Output the (X, Y) coordinate of the center of the cell containing the given text.  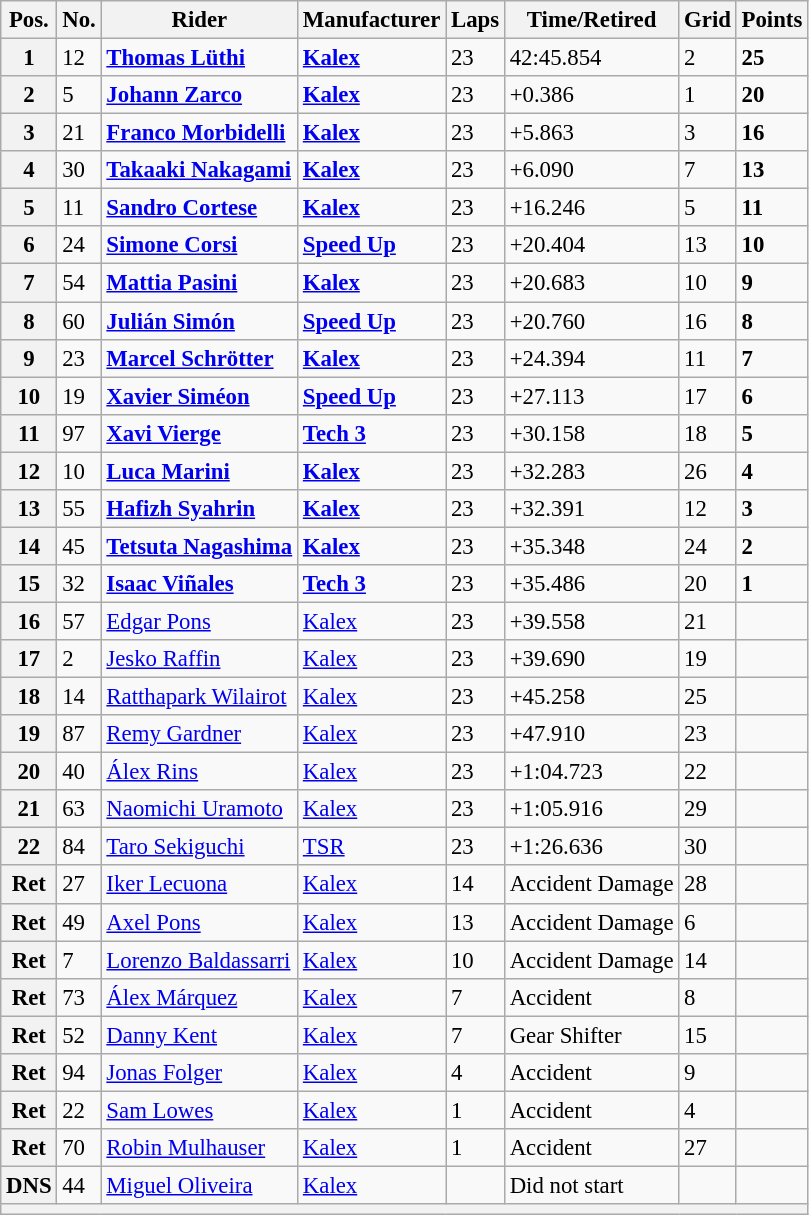
Jesko Raffin (199, 659)
Takaaki Nakagami (199, 170)
Robin Mulhauser (199, 1148)
Manufacturer (372, 20)
Julián Simón (199, 321)
Hafizh Syahrin (199, 509)
Laps (476, 20)
29 (708, 809)
Ratthapark Wilairot (199, 697)
Jonas Folger (199, 1073)
+35.348 (591, 546)
73 (79, 997)
Axel Pons (199, 922)
+1:26.636 (591, 847)
+20.404 (591, 245)
+16.246 (591, 208)
60 (79, 321)
45 (79, 546)
Álex Márquez (199, 997)
94 (79, 1073)
Danny Kent (199, 1035)
+27.113 (591, 396)
32 (79, 584)
+30.158 (591, 433)
+20.683 (591, 283)
+32.283 (591, 471)
TSR (372, 847)
Thomas Lüthi (199, 58)
Sam Lowes (199, 1110)
84 (79, 847)
+39.690 (591, 659)
57 (79, 621)
52 (79, 1035)
Isaac Viñales (199, 584)
Naomichi Uramoto (199, 809)
Luca Marini (199, 471)
Taro Sekiguchi (199, 847)
Sandro Cortese (199, 208)
+1:05.916 (591, 809)
Gear Shifter (591, 1035)
44 (79, 1185)
+0.386 (591, 95)
+20.760 (591, 321)
DNS (29, 1185)
70 (79, 1148)
+39.558 (591, 621)
26 (708, 471)
Simone Corsi (199, 245)
97 (79, 433)
+47.910 (591, 734)
+32.391 (591, 509)
Remy Gardner (199, 734)
28 (708, 885)
+6.090 (591, 170)
Xavi Vierge (199, 433)
+35.486 (591, 584)
Tetsuta Nagashima (199, 546)
42:45.854 (591, 58)
54 (79, 283)
Time/Retired (591, 20)
Marcel Schrötter (199, 358)
Franco Morbidelli (199, 133)
Xavier Siméon (199, 396)
Points (772, 20)
Mattia Pasini (199, 283)
+45.258 (591, 697)
+1:04.723 (591, 772)
Iker Lecuona (199, 885)
63 (79, 809)
+5.863 (591, 133)
Did not start (591, 1185)
Grid (708, 20)
87 (79, 734)
49 (79, 922)
Rider (199, 20)
Miguel Oliveira (199, 1185)
Edgar Pons (199, 621)
+24.394 (591, 358)
Álex Rins (199, 772)
55 (79, 509)
40 (79, 772)
Johann Zarco (199, 95)
Lorenzo Baldassarri (199, 960)
No. (79, 20)
Pos. (29, 20)
